Capture the cell that displays the provided text and extract its (x, y) central coordinate. 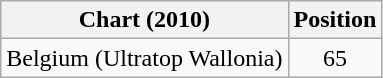
65 (335, 58)
Position (335, 20)
Belgium (Ultratop Wallonia) (144, 58)
Chart (2010) (144, 20)
